Determine the [x, y] coordinate at the center of the cell enclosing the given text.  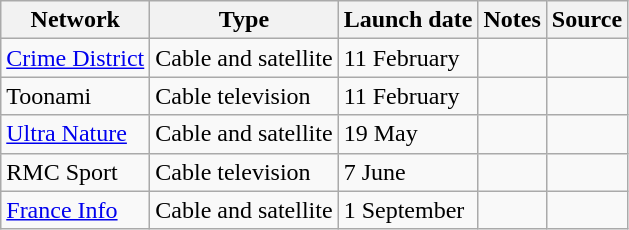
Launch date [408, 20]
1 September [408, 210]
RMC Sport [76, 172]
Type [244, 20]
Source [586, 20]
Network [76, 20]
Toonami [76, 96]
Notes [512, 20]
Crime District [76, 58]
France Info [76, 210]
Ultra Nature [76, 134]
7 June [408, 172]
19 May [408, 134]
